Locate the cell with the specified text and output its [X, Y] center coordinate. 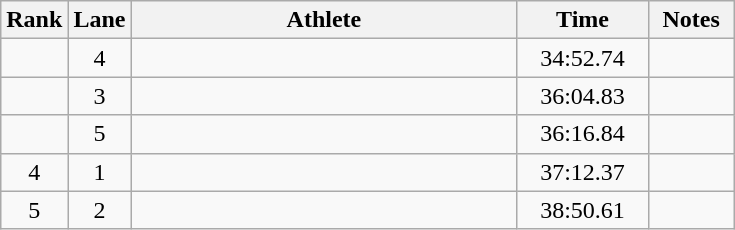
Athlete [324, 20]
34:52.74 [582, 58]
Rank [34, 20]
Notes [691, 20]
38:50.61 [582, 210]
3 [100, 96]
2 [100, 210]
36:04.83 [582, 96]
Lane [100, 20]
36:16.84 [582, 134]
1 [100, 172]
Time [582, 20]
37:12.37 [582, 172]
